Return (x, y) of the center of cell containing provided text 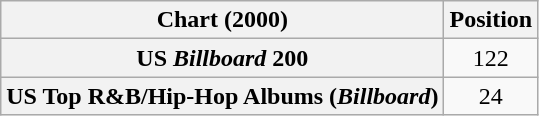
24 (491, 96)
122 (491, 58)
US Top R&B/Hip-Hop Albums (Billboard) (222, 96)
Position (491, 20)
US Billboard 200 (222, 58)
Chart (2000) (222, 20)
